From the cell containing the given text, extract its center point as [X, Y] coordinate. 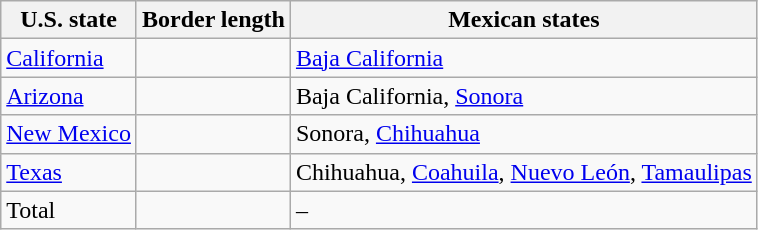
Total [69, 210]
Texas [69, 172]
Baja California [524, 58]
Arizona [69, 96]
– [524, 210]
U.S. state [69, 20]
Baja California, Sonora [524, 96]
California [69, 58]
Border length [213, 20]
Chihuahua, Coahuila, Nuevo León, Tamaulipas [524, 172]
Sonora, Chihuahua [524, 134]
Mexican states [524, 20]
New Mexico [69, 134]
